Extract the (x, y) coordinate from the center of the cell holding the provided text.  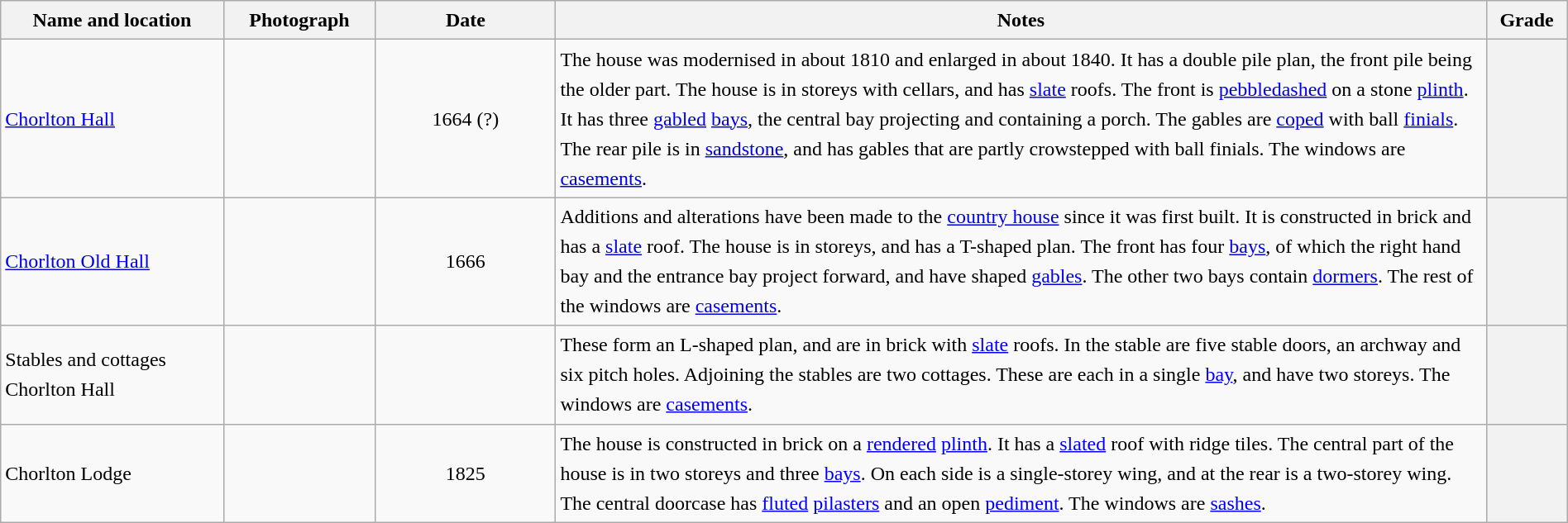
Chorlton Hall (112, 119)
Notes (1021, 20)
1825 (466, 473)
1664 (?) (466, 119)
Name and location (112, 20)
1666 (466, 261)
Grade (1527, 20)
Stables and cottagesChorlton Hall (112, 375)
Chorlton Lodge (112, 473)
Date (466, 20)
Photograph (299, 20)
Chorlton Old Hall (112, 261)
